Detect which cell encompasses the target text, then output its [x, y] center coordinate. 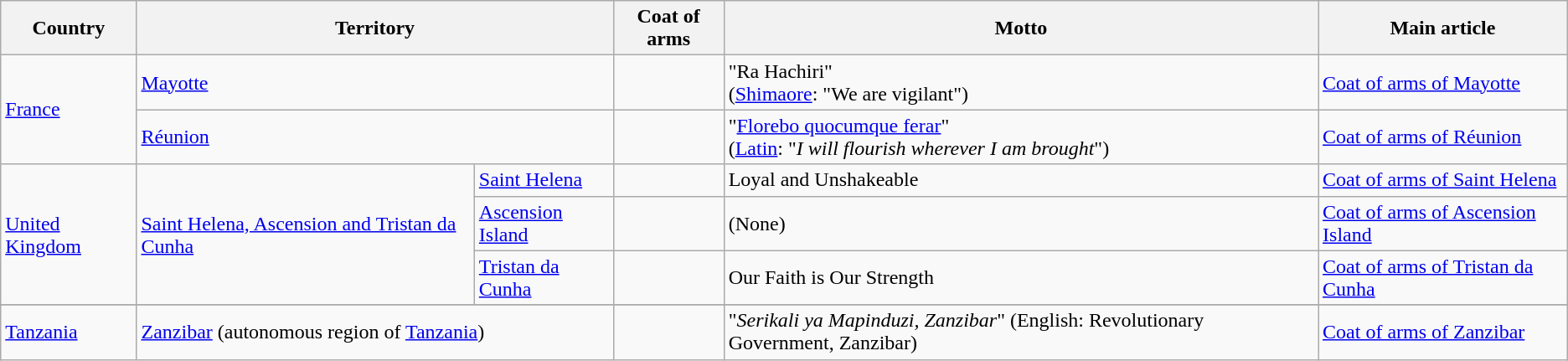
United Kingdom [69, 235]
Saint Helena [544, 180]
Zanzibar (autonomous region of Tanzania) [375, 332]
"Ra Hachiri"(Shimaore: "We are vigilant") [1020, 82]
Coat of arms [668, 28]
Coat of arms of Ascension Island [1443, 223]
Country [69, 28]
Territory [375, 28]
Coat of arms of Zanzibar [1443, 332]
Motto [1020, 28]
"Serikali ya Mapinduzi, Zanzibar" (English: Revolutionary Government, Zanzibar) [1020, 332]
Coat of arms of Tristan da Cunha [1443, 278]
Réunion [375, 137]
Loyal and Unshakeable [1020, 180]
(None) [1020, 223]
Coat of arms of Réunion [1443, 137]
Main article [1443, 28]
Coat of arms of Saint Helena [1443, 180]
Ascension Island [544, 223]
France [69, 110]
Tristan da Cunha [544, 278]
Saint Helena, Ascension and Tristan da Cunha [305, 235]
Coat of arms of Mayotte [1443, 82]
Our Faith is Our Strength [1020, 278]
Tanzania [69, 332]
Mayotte [375, 82]
"Florebo quocumque ferar"(Latin: "I will flourish wherever I am brought") [1020, 137]
